Extract the [x, y] coordinate from the center of the cell holding the provided text.  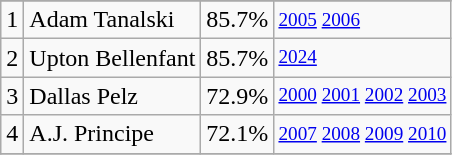
2000 2001 2002 2003 [362, 96]
2024 [362, 58]
2 [12, 58]
3 [12, 96]
4 [12, 134]
1 [12, 20]
Adam Tanalski [112, 20]
72.1% [238, 134]
2005 2006 [362, 20]
A.J. Principe [112, 134]
72.9% [238, 96]
Upton Bellenfant [112, 58]
2007 2008 2009 2010 [362, 134]
Dallas Pelz [112, 96]
